Provide the [X, Y] coordinate of the cell's center where the given text is located.  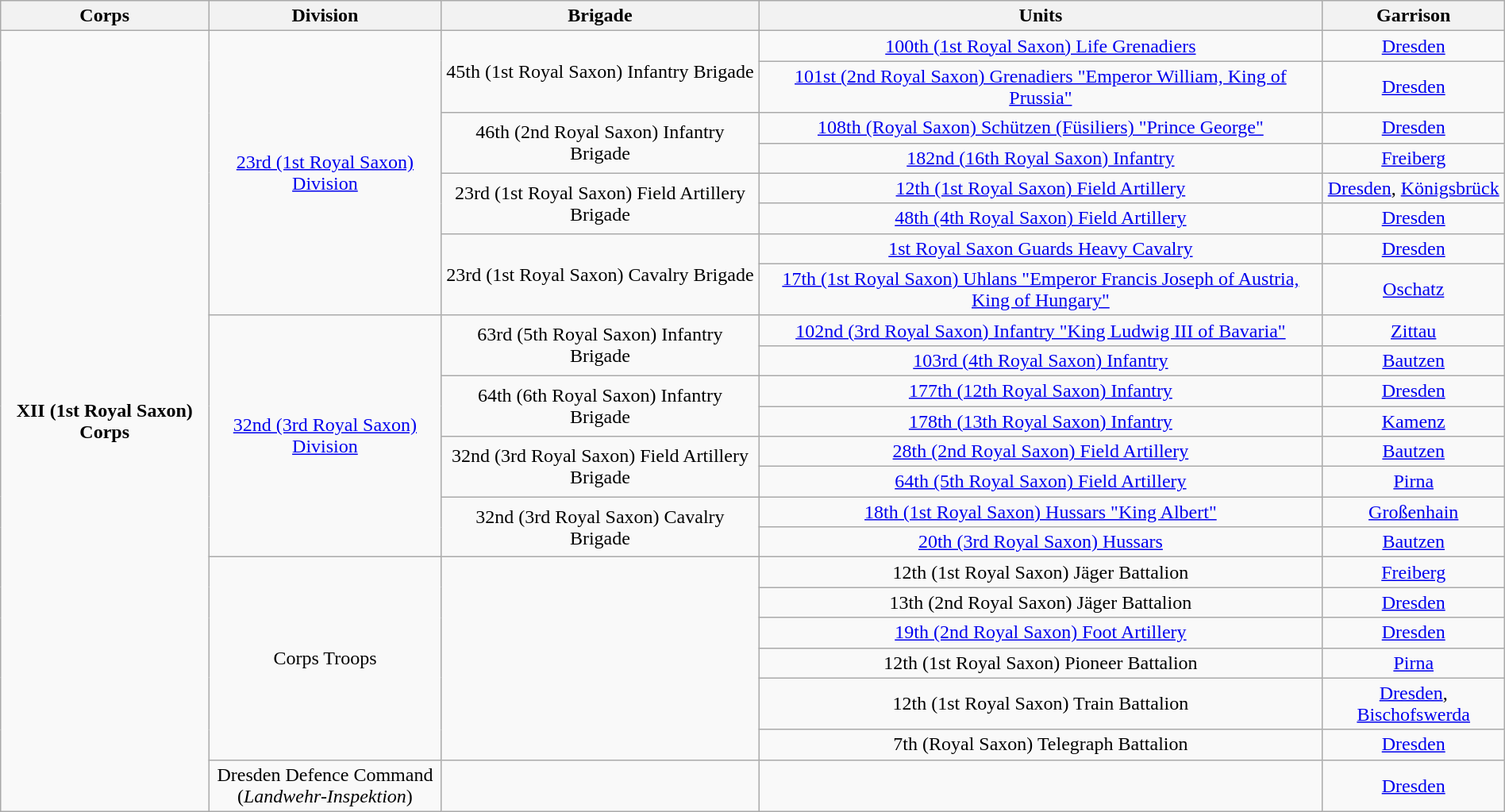
12th (1st Royal Saxon) Field Artillery [1041, 188]
1st Royal Saxon Guards Heavy Cavalry [1041, 248]
32nd (3rd Royal Saxon) Division [325, 436]
103rd (4th Royal Saxon) Infantry [1041, 360]
17th (1st Royal Saxon) Uhlans "Emperor Francis Joseph of Austria, King of Hungary" [1041, 289]
Großenhain [1413, 512]
64th (5th Royal Saxon) Field Artillery [1041, 482]
20th (3rd Royal Saxon) Hussars [1041, 542]
177th (12th Royal Saxon) Infantry [1041, 391]
18th (1st Royal Saxon) Hussars "King Albert" [1041, 512]
64th (6th Royal Saxon) Infantry Brigade [600, 406]
48th (4th Royal Saxon) Field Artillery [1041, 218]
Corps Troops [325, 659]
Brigade [600, 16]
182nd (16th Royal Saxon) Infantry [1041, 158]
7th (Royal Saxon) Telegraph Battalion [1041, 745]
101st (2nd Royal Saxon) Grenadiers "Emperor William, King of Prussia" [1041, 87]
63rd (5th Royal Saxon) Infantry Brigade [600, 345]
23rd (1st Royal Saxon) Field Artillery Brigade [600, 203]
12th (1st Royal Saxon) Train Battalion [1041, 703]
28th (2nd Royal Saxon) Field Artillery [1041, 452]
102nd (3rd Royal Saxon) Infantry "King Ludwig III of Bavaria" [1041, 330]
XII (1st Royal Saxon) Corps [105, 421]
100th (1st Royal Saxon) Life Grenadiers [1041, 46]
178th (13th Royal Saxon) Infantry [1041, 421]
Units [1041, 16]
23rd (1st Royal Saxon) Division [325, 173]
Division [325, 16]
32nd (3rd Royal Saxon) Cavalry Brigade [600, 527]
Kamenz [1413, 421]
12th (1st Royal Saxon) Pioneer Battalion [1041, 663]
108th (Royal Saxon) Schützen (Füsiliers) "Prince George" [1041, 128]
46th (2nd Royal Saxon) Infantry Brigade [600, 143]
Corps [105, 16]
Oschatz [1413, 289]
13th (2nd Royal Saxon) Jäger Battalion [1041, 602]
23rd (1st Royal Saxon) Cavalry Brigade [600, 275]
Garrison [1413, 16]
Dresden Defence Command(Landwehr-Inspektion) [325, 786]
Dresden, Königsbrück [1413, 188]
32nd (3rd Royal Saxon) Field Artillery Brigade [600, 467]
19th (2nd Royal Saxon) Foot Artillery [1041, 633]
Dresden, Bischofswerda [1413, 703]
45th (1st Royal Saxon) Infantry Brigade [600, 71]
Zittau [1413, 330]
12th (1st Royal Saxon) Jäger Battalion [1041, 572]
